Output the (x, y) coordinate of the center of the cell containing the given text.  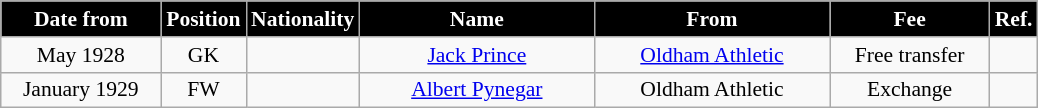
Exchange (910, 90)
Date from (81, 19)
GK (204, 55)
Free transfer (910, 55)
FW (204, 90)
Position (204, 19)
January 1929 (81, 90)
Nationality (302, 19)
Ref. (1014, 19)
Albert Pynegar (476, 90)
Jack Prince (476, 55)
From (712, 19)
Name (476, 19)
May 1928 (81, 55)
Fee (910, 19)
